Provide the (X, Y) coordinate of the cell's center where the given text is located.  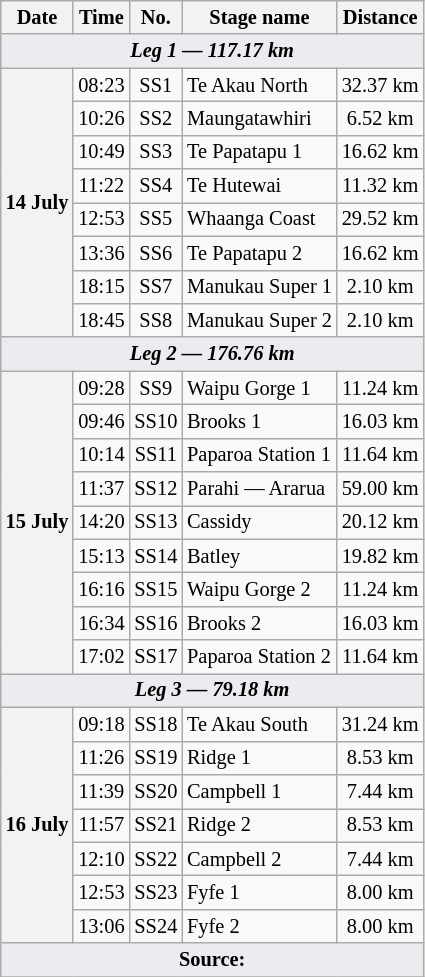
13:36 (101, 253)
SS24 (156, 926)
SS1 (156, 85)
17:02 (101, 657)
16:34 (101, 623)
SS15 (156, 589)
SS5 (156, 219)
SS19 (156, 758)
Distance (380, 17)
SS10 (156, 421)
13:06 (101, 926)
18:45 (101, 320)
32.37 km (380, 85)
SS16 (156, 623)
Brooks 2 (260, 623)
18:15 (101, 287)
SS23 (156, 892)
14 July (38, 202)
Te Hutewai (260, 186)
SS9 (156, 388)
Leg 1 — 117.17 km (212, 51)
08:23 (101, 85)
Brooks 1 (260, 421)
09:46 (101, 421)
Leg 3 — 79.18 km (212, 690)
14:20 (101, 522)
10:14 (101, 455)
Cassidy (260, 522)
Manukau Super 2 (260, 320)
6.52 km (380, 118)
11:22 (101, 186)
19.82 km (380, 556)
Te Akau South (260, 724)
15 July (38, 522)
Parahi — Ararua (260, 489)
SS12 (156, 489)
Batley (260, 556)
Te Papatapu 1 (260, 152)
31.24 km (380, 724)
Fyfe 1 (260, 892)
10:49 (101, 152)
Whaanga Coast (260, 219)
Date (38, 17)
Manukau Super 1 (260, 287)
SS21 (156, 825)
Fyfe 2 (260, 926)
Campbell 1 (260, 791)
SS3 (156, 152)
11:26 (101, 758)
20.12 km (380, 522)
Maungatawhiri (260, 118)
Campbell 2 (260, 859)
11:39 (101, 791)
Paparoa Station 2 (260, 657)
SS4 (156, 186)
09:28 (101, 388)
Ridge 1 (260, 758)
Ridge 2 (260, 825)
11.32 km (380, 186)
Paparoa Station 1 (260, 455)
SS2 (156, 118)
Te Akau North (260, 85)
12:10 (101, 859)
09:18 (101, 724)
10:26 (101, 118)
Leg 2 — 176.76 km (212, 354)
SS6 (156, 253)
29.52 km (380, 219)
Te Papatapu 2 (260, 253)
No. (156, 17)
Source: (212, 960)
15:13 (101, 556)
Stage name (260, 17)
SS11 (156, 455)
16 July (38, 825)
Time (101, 17)
16:16 (101, 589)
SS22 (156, 859)
SS17 (156, 657)
SS14 (156, 556)
Waipu Gorge 2 (260, 589)
11:57 (101, 825)
SS20 (156, 791)
Waipu Gorge 1 (260, 388)
59.00 km (380, 489)
11:37 (101, 489)
SS18 (156, 724)
SS13 (156, 522)
SS7 (156, 287)
SS8 (156, 320)
